Locate the cell with the specified text and output its (x, y) center coordinate. 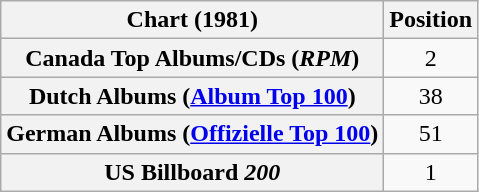
German Albums (Offizielle Top 100) (192, 134)
38 (431, 96)
Chart (1981) (192, 20)
2 (431, 58)
Position (431, 20)
51 (431, 134)
Dutch Albums (Album Top 100) (192, 96)
1 (431, 172)
Canada Top Albums/CDs (RPM) (192, 58)
US Billboard 200 (192, 172)
